Pinpoint the cell where the given text exists, returning its (X, Y) midpoint coordinate. 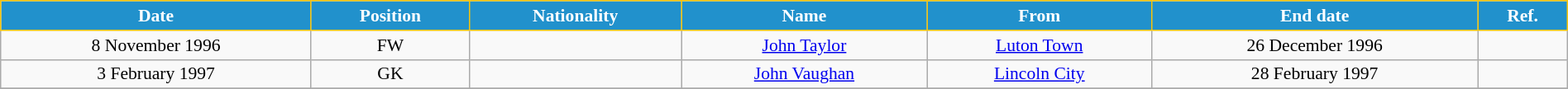
End date (1314, 16)
GK (390, 74)
Name (804, 16)
From (1039, 16)
Ref. (1523, 16)
FW (390, 45)
Position (390, 16)
8 November 1996 (156, 45)
Luton Town (1039, 45)
26 December 1996 (1314, 45)
Date (156, 16)
Nationality (575, 16)
John Vaughan (804, 74)
John Taylor (804, 45)
28 February 1997 (1314, 74)
Lincoln City (1039, 74)
3 February 1997 (156, 74)
